Scan for the cell matching the given text and deliver its (X, Y) coordinate at center. 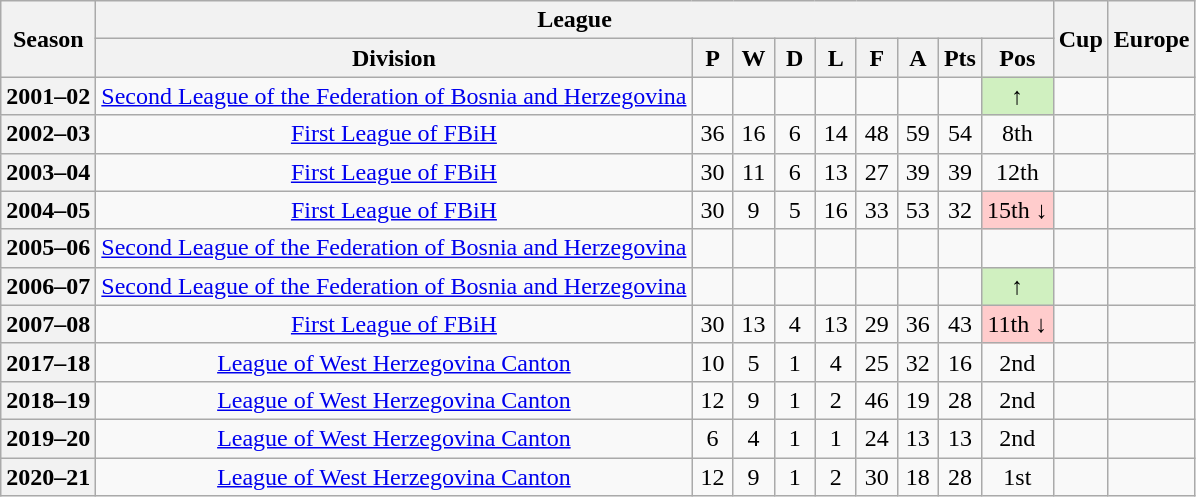
2003–04 (48, 172)
Division (394, 58)
33 (876, 210)
53 (918, 210)
A (918, 58)
W (754, 58)
2020–21 (48, 477)
12th (1017, 172)
Europe (1152, 39)
54 (960, 134)
2004–05 (48, 210)
14 (836, 134)
2017–18 (48, 362)
2019–20 (48, 438)
2007–08 (48, 324)
19 (918, 400)
F (876, 58)
2006–07 (48, 286)
11th ↓ (1017, 324)
48 (876, 134)
Cup (1080, 39)
D (794, 58)
25 (876, 362)
24 (876, 438)
P (712, 58)
2005–06 (48, 248)
29 (876, 324)
27 (876, 172)
2001–02 (48, 96)
10 (712, 362)
Season (48, 39)
League (574, 20)
8th (1017, 134)
Pts (960, 58)
15th ↓ (1017, 210)
43 (960, 324)
11 (754, 172)
1st (1017, 477)
2018–19 (48, 400)
2002–03 (48, 134)
18 (918, 477)
Pos (1017, 58)
59 (918, 134)
L (836, 58)
46 (876, 400)
